From the cell containing the given text, extract its center point as (X, Y) coordinate. 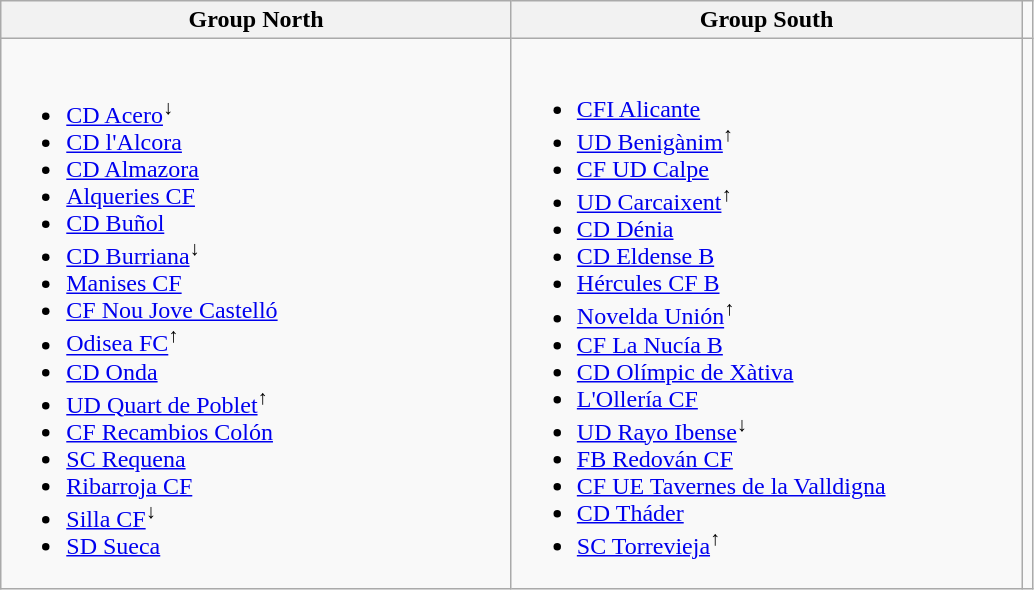
Group South (766, 20)
Group North (256, 20)
